Scan for the cell matching the given text and deliver its (X, Y) coordinate at center. 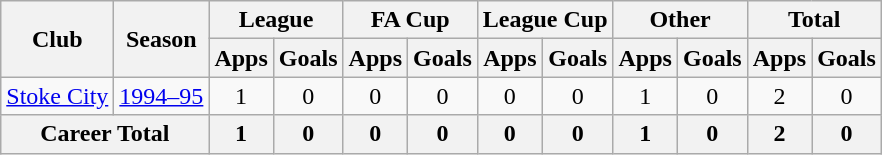
League Cup (545, 20)
Season (162, 39)
Career Total (105, 134)
League (276, 20)
Total (814, 20)
Other (680, 20)
Stoke City (58, 96)
1994–95 (162, 96)
FA Cup (410, 20)
Club (58, 39)
